Locate the cell with the specified text and output its [x, y] center coordinate. 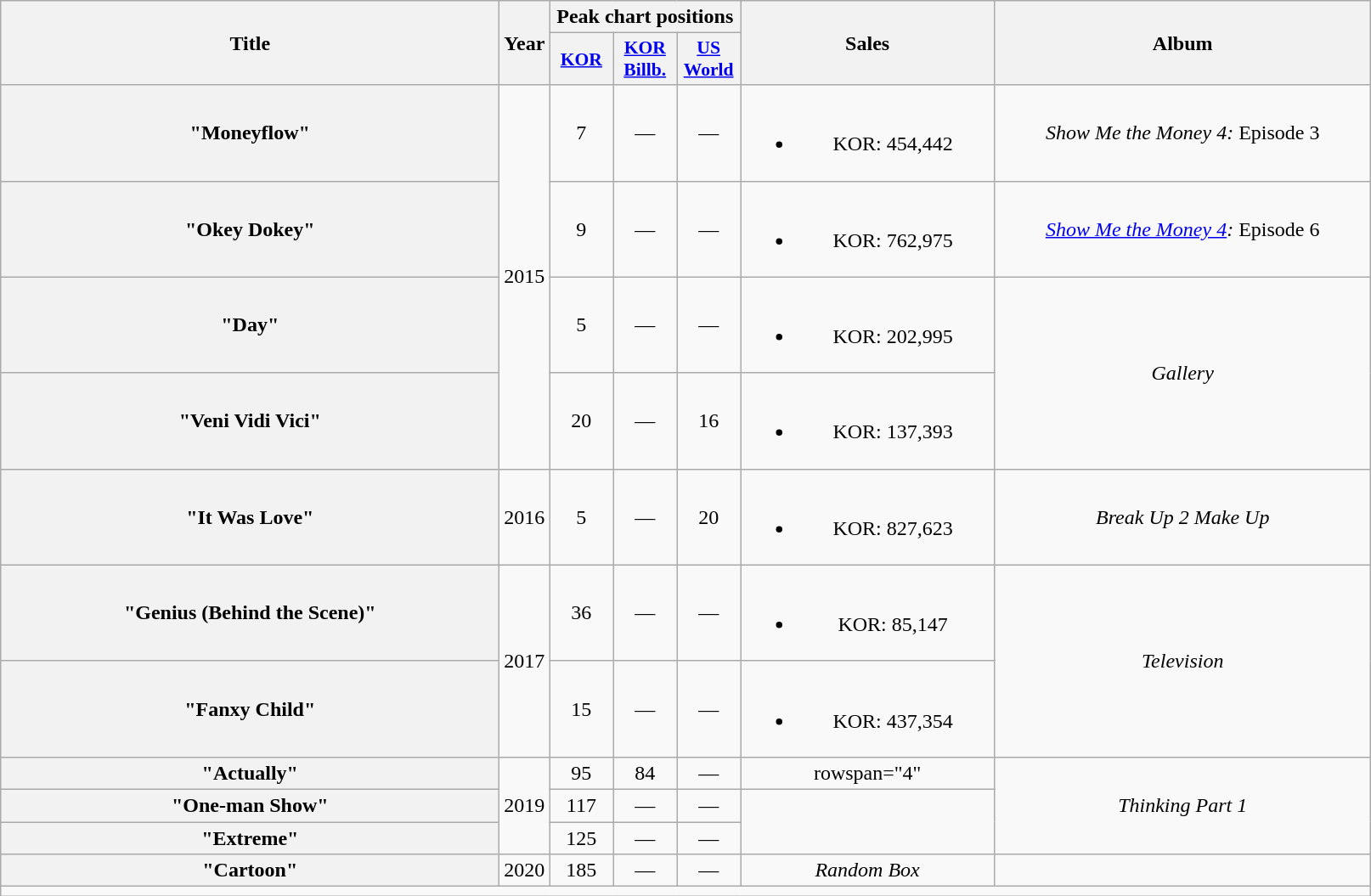
"Okey Dokey" [250, 229]
KOR: 137,393 [868, 421]
KOR: 827,623 [868, 516]
"It Was Love" [250, 516]
Year [525, 42]
117 [581, 805]
"Day" [250, 324]
KOR [581, 59]
Sales [868, 42]
"Moneyflow" [250, 132]
KOR: 762,975 [868, 229]
36 [581, 613]
15 [581, 708]
2016 [525, 516]
"Actually" [250, 773]
USWorld [708, 59]
Show Me the Money 4: Episode 6 [1182, 229]
2020 [525, 871]
Show Me the Money 4: Episode 3 [1182, 132]
Thinking Part 1 [1182, 805]
KOR: 202,995 [868, 324]
2015 [525, 277]
Break Up 2 Make Up [1182, 516]
"Fanxy Child" [250, 708]
16 [708, 421]
9 [581, 229]
"Veni Vidi Vici" [250, 421]
7 [581, 132]
84 [646, 773]
"One-man Show" [250, 805]
"Extreme" [250, 838]
2017 [525, 661]
Album [1182, 42]
rowspan="4" [868, 773]
"Cartoon" [250, 871]
Peak chart positions [646, 17]
Gallery [1182, 373]
"Genius (Behind the Scene)" [250, 613]
2019 [525, 805]
95 [581, 773]
KOR: 85,147 [868, 613]
KOR: 454,442 [868, 132]
125 [581, 838]
Television [1182, 661]
Random Box [868, 871]
KORBillb. [646, 59]
KOR: 437,354 [868, 708]
185 [581, 871]
Title [250, 42]
